Locate the cell with the specified text and output its (x, y) center coordinate. 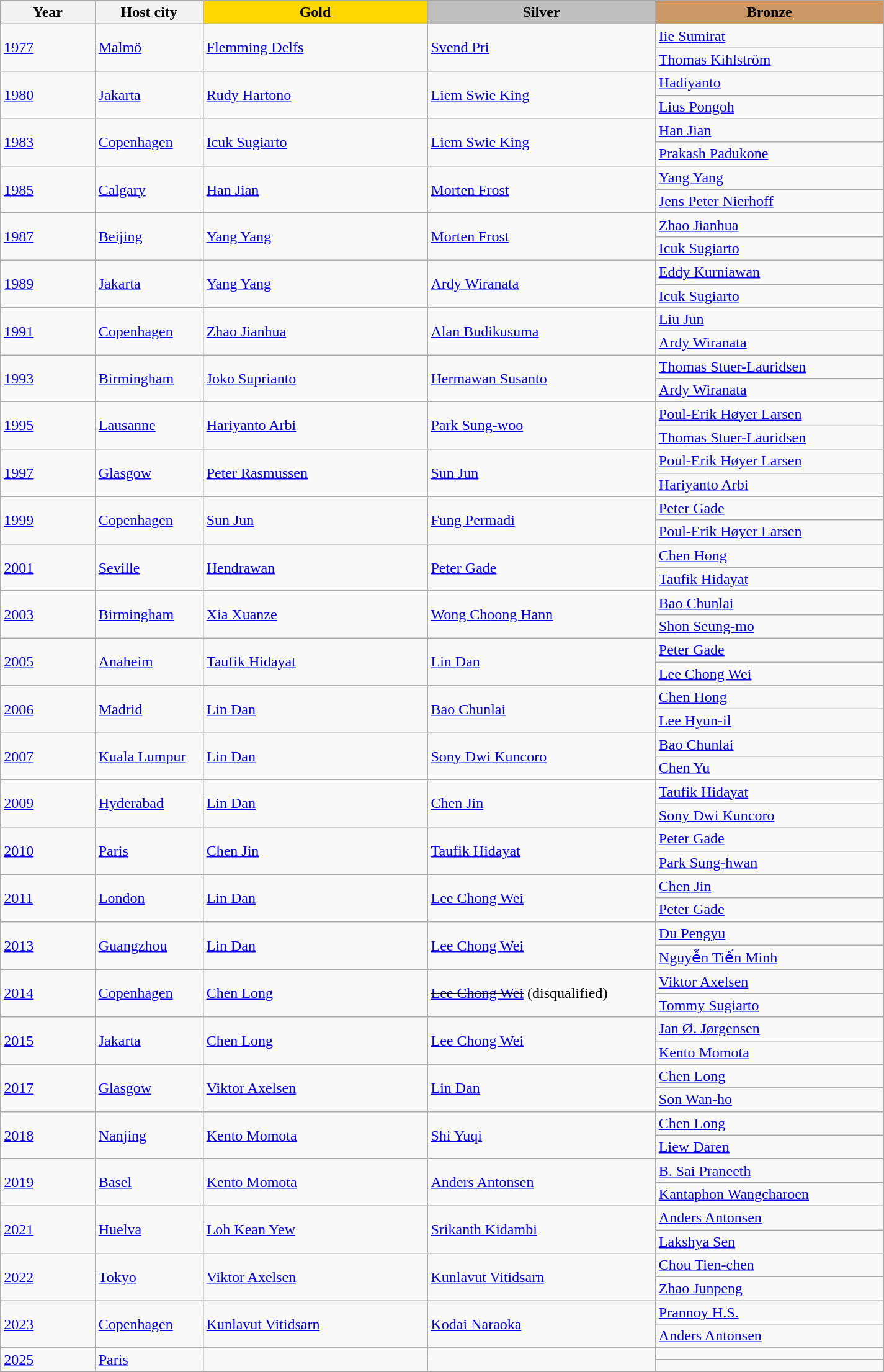
2011 (48, 898)
2019 (48, 1182)
Lakshya Sen (769, 1242)
Tokyo (149, 1277)
Host city (149, 12)
Liew Daren (769, 1147)
Liu Jun (769, 320)
Iie Sumirat (769, 36)
Chou Tien-chen (769, 1265)
2009 (48, 804)
1987 (48, 236)
Park Sung-woo (541, 426)
Nguyễn Tiến Minh (769, 957)
2022 (48, 1277)
1999 (48, 520)
Prakash Padukone (769, 154)
Alan Budikusuma (541, 331)
1977 (48, 48)
1985 (48, 189)
Malmö (149, 48)
Loh Kean Yew (315, 1229)
Park Sung-hwan (769, 863)
2006 (48, 709)
Lius Pongoh (769, 107)
Guangzhou (149, 946)
Anaheim (149, 661)
Xia Xuanze (315, 614)
Fung Permadi (541, 520)
Lee Hyun-il (769, 721)
Gold (315, 12)
Chen Yu (769, 768)
Lausanne (149, 426)
Jan Ø. Jørgensen (769, 1029)
2010 (48, 851)
1995 (48, 426)
1980 (48, 95)
Kantaphon Wangcharoen (769, 1194)
Year (48, 12)
2005 (48, 661)
Son Wan-ho (769, 1100)
Shi Yuqi (541, 1135)
2014 (48, 993)
Svend Pri (541, 48)
Zhao Junpeng (769, 1289)
2013 (48, 946)
1991 (48, 331)
2003 (48, 614)
London (149, 898)
2025 (48, 1360)
Hendrawan (315, 567)
Du Pengyu (769, 933)
1993 (48, 379)
Jens Peter Nierhoff (769, 201)
Beijing (149, 236)
Hermawan Susanto (541, 379)
Nanjing (149, 1135)
2001 (48, 567)
1983 (48, 142)
Flemming Delfs (315, 48)
Peter Rasmussen (315, 473)
Bronze (769, 12)
2023 (48, 1324)
1997 (48, 473)
Thomas Kihlström (769, 60)
Shon Seung-mo (769, 626)
2018 (48, 1135)
Huelva (149, 1229)
2017 (48, 1088)
Joko Suprianto (315, 379)
B. Sai Praneeth (769, 1170)
Hyderabad (149, 804)
Hadiyanto (769, 83)
Eddy Kurniawan (769, 272)
Basel (149, 1182)
Calgary (149, 189)
Kodai Naraoka (541, 1324)
Wong Choong Hann (541, 614)
Srikanth Kidambi (541, 1229)
Rudy Hartono (315, 95)
Lee Chong Wei (disqualified) (541, 993)
2015 (48, 1041)
Prannoy H.S. (769, 1312)
Kuala Lumpur (149, 756)
Tommy Sugiarto (769, 1005)
2007 (48, 756)
Silver (541, 12)
Madrid (149, 709)
1989 (48, 284)
Seville (149, 567)
2021 (48, 1229)
